Search for the cell housing the specified text and yield its (X, Y) center coordinate. 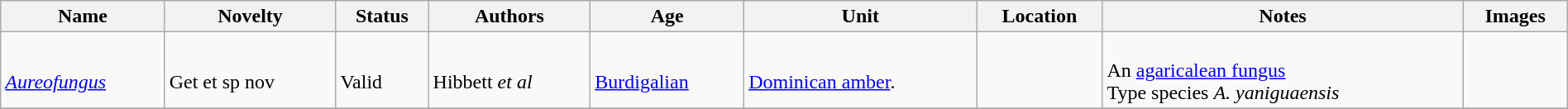
Location (1040, 17)
Unit (860, 17)
An agaricalean fungus Type species A. yaniguaensis (1283, 70)
Aureofungus (83, 70)
Status (382, 17)
Authors (509, 17)
Novelty (250, 17)
Age (667, 17)
Images (1515, 17)
Hibbett et al (509, 70)
Burdigalian (667, 70)
Name (83, 17)
Valid (382, 70)
Dominican amber. (860, 70)
Get et sp nov (250, 70)
Notes (1283, 17)
